Search for the cell housing the specified text and yield its (X, Y) center coordinate. 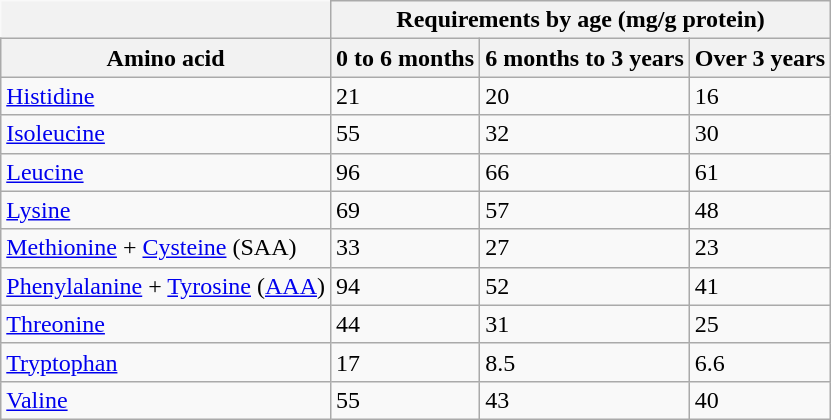
17 (406, 362)
20 (585, 96)
41 (760, 286)
44 (406, 324)
Amino acid (166, 58)
Valine (166, 400)
16 (760, 96)
43 (585, 400)
69 (406, 210)
Over 3 years (760, 58)
96 (406, 172)
21 (406, 96)
8.5 (585, 362)
Lysine (166, 210)
33 (406, 248)
Methionine + Cysteine (SAA) (166, 248)
6.6 (760, 362)
66 (585, 172)
Histidine (166, 96)
57 (585, 210)
25 (760, 324)
Threonine (166, 324)
48 (760, 210)
23 (760, 248)
6 months to 3 years (585, 58)
Leucine (166, 172)
Tryptophan (166, 362)
40 (760, 400)
Requirements by age (mg/g protein) (581, 20)
0 to 6 months (406, 58)
32 (585, 134)
Phenylalanine + Tyrosine (AAA) (166, 286)
Isoleucine (166, 134)
94 (406, 286)
30 (760, 134)
52 (585, 286)
31 (585, 324)
27 (585, 248)
61 (760, 172)
